Provide the (x, y) coordinate of the cell's center where the given text is located.  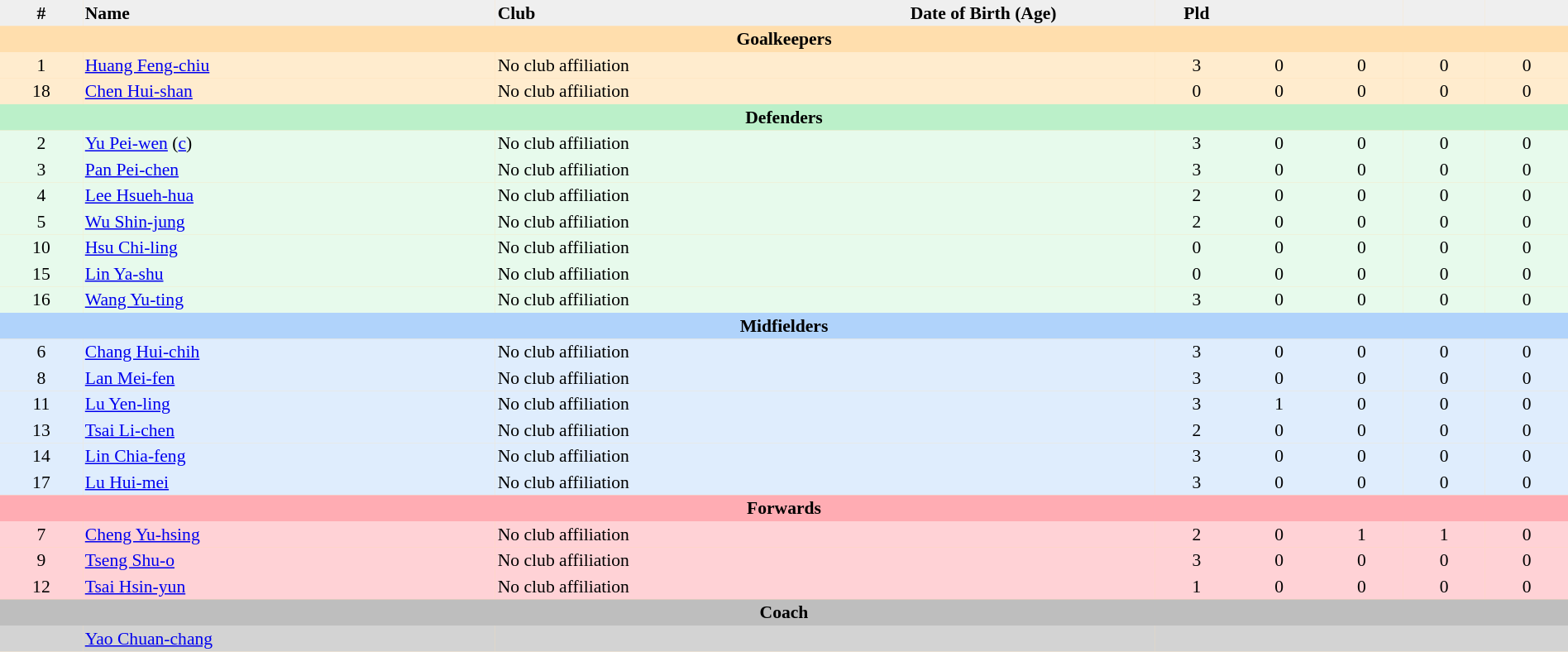
Club (701, 13)
Name (289, 13)
Midfielders (784, 326)
Chen Hui-shan (289, 91)
Defenders (784, 117)
18 (41, 91)
Tseng Shu-o (289, 561)
Lu Hui-mei (289, 482)
8 (41, 378)
Tsai Li-chen (289, 430)
15 (41, 274)
Lan Mei-fen (289, 378)
7 (41, 535)
Huang Feng-chiu (289, 65)
Lin Chia-feng (289, 457)
4 (41, 195)
9 (41, 561)
Cheng Yu-hsing (289, 535)
Chang Hui-chih (289, 352)
Wu Shin-jung (289, 222)
Tsai Hsin-yun (289, 587)
Forwards (784, 508)
16 (41, 300)
14 (41, 457)
# (41, 13)
Lee Hsueh-hua (289, 195)
Lu Yen-ling (289, 404)
Date of Birth (Age) (1032, 13)
11 (41, 404)
Goalkeepers (784, 40)
Pan Pei-chen (289, 170)
Coach (784, 612)
Yao Chuan-chang (289, 639)
Yu Pei-wen (c) (289, 144)
17 (41, 482)
Lin Ya-shu (289, 274)
Pld (1197, 13)
12 (41, 587)
Wang Yu-ting (289, 300)
6 (41, 352)
5 (41, 222)
10 (41, 248)
13 (41, 430)
Hsu Chi-ling (289, 248)
